For the text-containing cell, return its midpoint in (x, y) coordinate format. 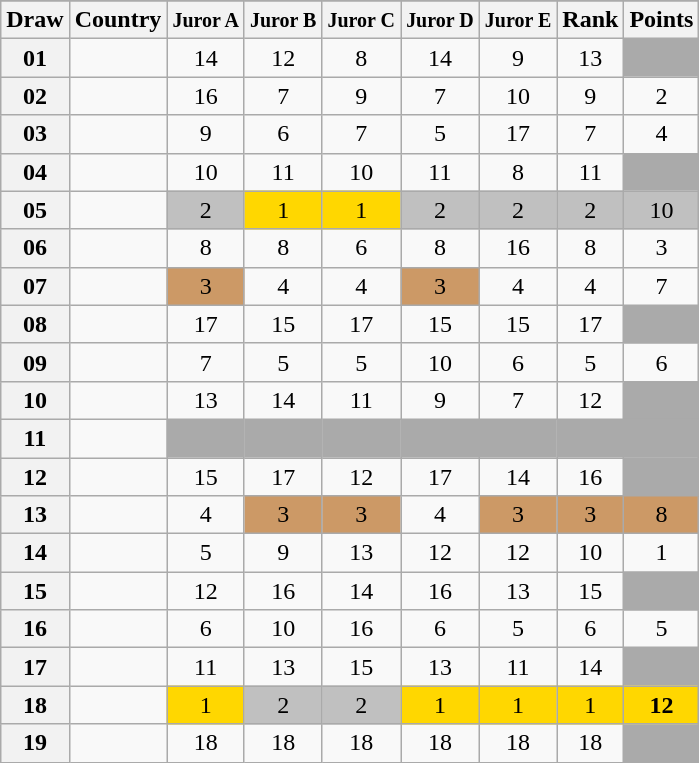
Juror D (440, 20)
07 (35, 286)
09 (35, 362)
19 (35, 743)
06 (35, 248)
Juror A (206, 20)
Draw (35, 20)
04 (35, 172)
08 (35, 324)
Country (118, 20)
Points (662, 20)
03 (35, 134)
Juror C (362, 20)
Juror B (283, 20)
05 (35, 210)
Juror E (518, 20)
02 (35, 96)
Rank (590, 20)
01 (35, 58)
